Search for the cell housing the specified text and yield its [X, Y] center coordinate. 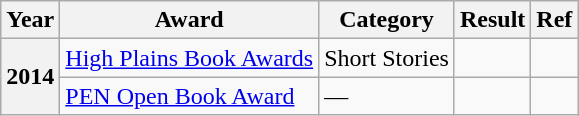
2014 [30, 77]
Award [190, 20]
Category [387, 20]
Ref [554, 20]
Year [30, 20]
— [387, 96]
Short Stories [387, 58]
Result [492, 20]
PEN Open Book Award [190, 96]
High Plains Book Awards [190, 58]
